Locate the cell with the specified text and output its (x, y) center coordinate. 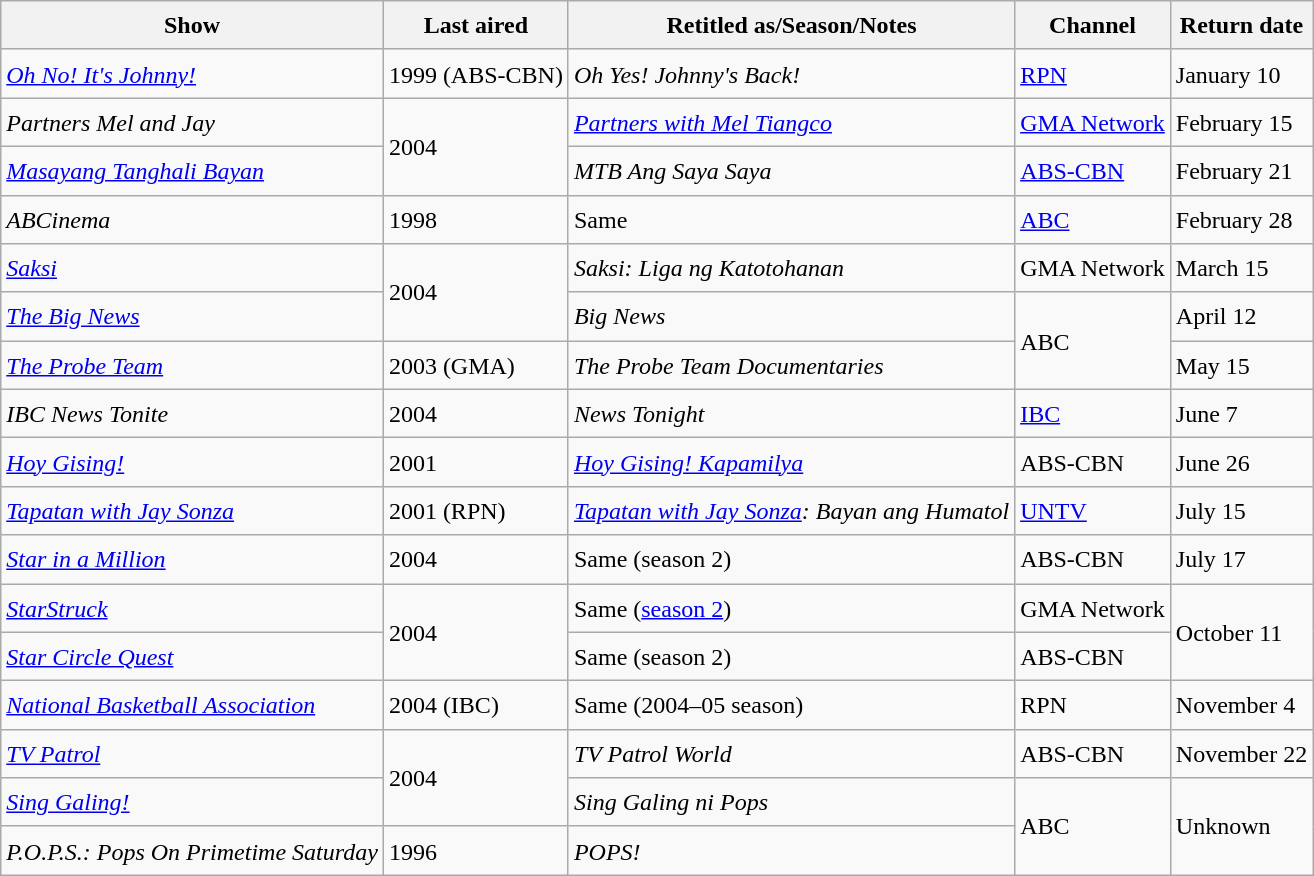
Masayang Tanghali Bayan (192, 170)
Channel (1093, 26)
May 15 (1241, 366)
TV Patrol World (791, 754)
Saksi (192, 268)
MTB Ang Saya Saya (791, 170)
IBC News Tonite (192, 414)
Star Circle Quest (192, 656)
Partners with Mel Tiangco (791, 122)
Partners Mel and Jay (192, 122)
The Probe Team (192, 366)
Sing Galing! (192, 802)
POPS! (791, 850)
March 15 (1241, 268)
July 15 (1241, 510)
February 21 (1241, 170)
Last aired (476, 26)
Same (2004–05 season) (791, 706)
November 22 (1241, 754)
P.O.P.S.: Pops On Primetime Saturday (192, 850)
The Big News (192, 316)
Unknown (1241, 826)
UNTV (1093, 510)
Retitled as/Season/Notes (791, 26)
News Tonight (791, 414)
Oh No! It's Johnny! (192, 74)
October 11 (1241, 632)
April 12 (1241, 316)
November 4 (1241, 706)
2004 (IBC) (476, 706)
Star in a Million (192, 560)
2001 (476, 462)
ABCinema (192, 220)
February 28 (1241, 220)
1996 (476, 850)
Return date (1241, 26)
The Probe Team Documentaries (791, 366)
Tapatan with Jay Sonza: Bayan ang Humatol (791, 510)
National Basketball Association (192, 706)
Oh Yes! Johnny's Back! (791, 74)
1998 (476, 220)
TV Patrol (192, 754)
2003 (GMA) (476, 366)
Hoy Gising! (192, 462)
Same (791, 220)
Sing Galing ni Pops (791, 802)
Show (192, 26)
StarStruck (192, 608)
February 15 (1241, 122)
June 7 (1241, 414)
Saksi: Liga ng Katotohanan (791, 268)
Hoy Gising! Kapamilya (791, 462)
2001 (RPN) (476, 510)
Big News (791, 316)
July 17 (1241, 560)
June 26 (1241, 462)
IBC (1093, 414)
January 10 (1241, 74)
Tapatan with Jay Sonza (192, 510)
1999 (ABS-CBN) (476, 74)
